Pinpoint the cell where the given text exists, returning its (X, Y) midpoint coordinate. 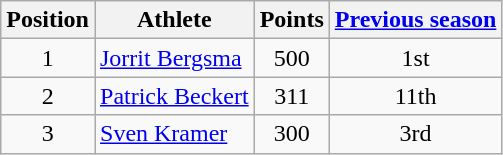
300 (292, 134)
Points (292, 20)
1 (48, 58)
500 (292, 58)
Sven Kramer (174, 134)
2 (48, 96)
Previous season (416, 20)
11th (416, 96)
Jorrit Bergsma (174, 58)
311 (292, 96)
1st (416, 58)
3rd (416, 134)
Position (48, 20)
Patrick Beckert (174, 96)
Athlete (174, 20)
3 (48, 134)
